From the cell containing the given text, extract its center point as (x, y) coordinate. 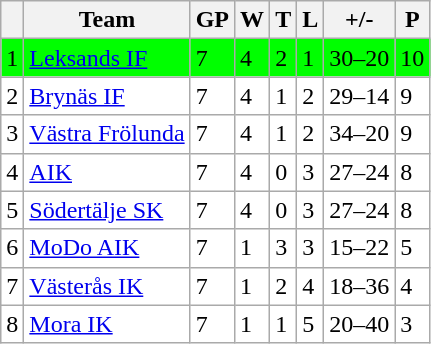
W (252, 20)
20–40 (360, 324)
Mora IK (107, 324)
GP (212, 20)
Brynäs IF (107, 96)
MoDo AIK (107, 248)
L (310, 20)
34–20 (360, 134)
Västerås IK (107, 286)
+/- (360, 20)
Leksands IF (107, 58)
P (412, 20)
AIK (107, 172)
15–22 (360, 248)
Västra Frölunda (107, 134)
10 (412, 58)
T (284, 20)
30–20 (360, 58)
Södertälje SK (107, 210)
18–36 (360, 286)
29–14 (360, 96)
Team (107, 20)
6 (12, 248)
